Find where the given text appears and provide that cell's center as (X, Y) coordinate. 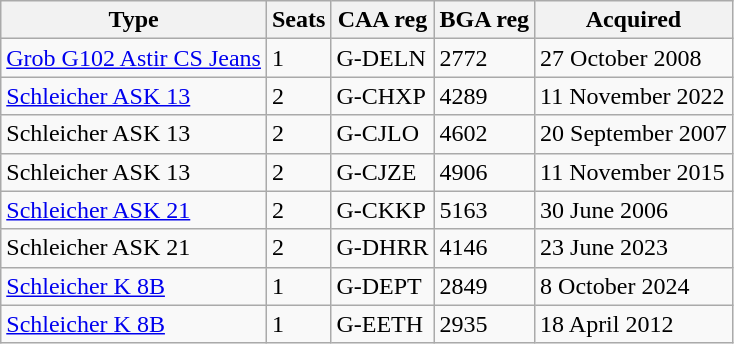
2935 (484, 324)
11 November 2022 (634, 96)
27 October 2008 (634, 58)
G-EETH (382, 324)
2772 (484, 58)
G-CHXP (382, 96)
5163 (484, 210)
8 October 2024 (634, 286)
G-CJZE (382, 172)
11 November 2015 (634, 172)
20 September 2007 (634, 134)
G-DHRR (382, 248)
4906 (484, 172)
30 June 2006 (634, 210)
Seats (298, 20)
G-CJLO (382, 134)
G-DEPT (382, 286)
23 June 2023 (634, 248)
G-DELN (382, 58)
2849 (484, 286)
G-CKKP (382, 210)
Grob G102 Astir CS Jeans (134, 58)
Type (134, 20)
BGA reg (484, 20)
18 April 2012 (634, 324)
4146 (484, 248)
CAA reg (382, 20)
4289 (484, 96)
4602 (484, 134)
Acquired (634, 20)
